Detect which cell encompasses the target text, then output its [x, y] center coordinate. 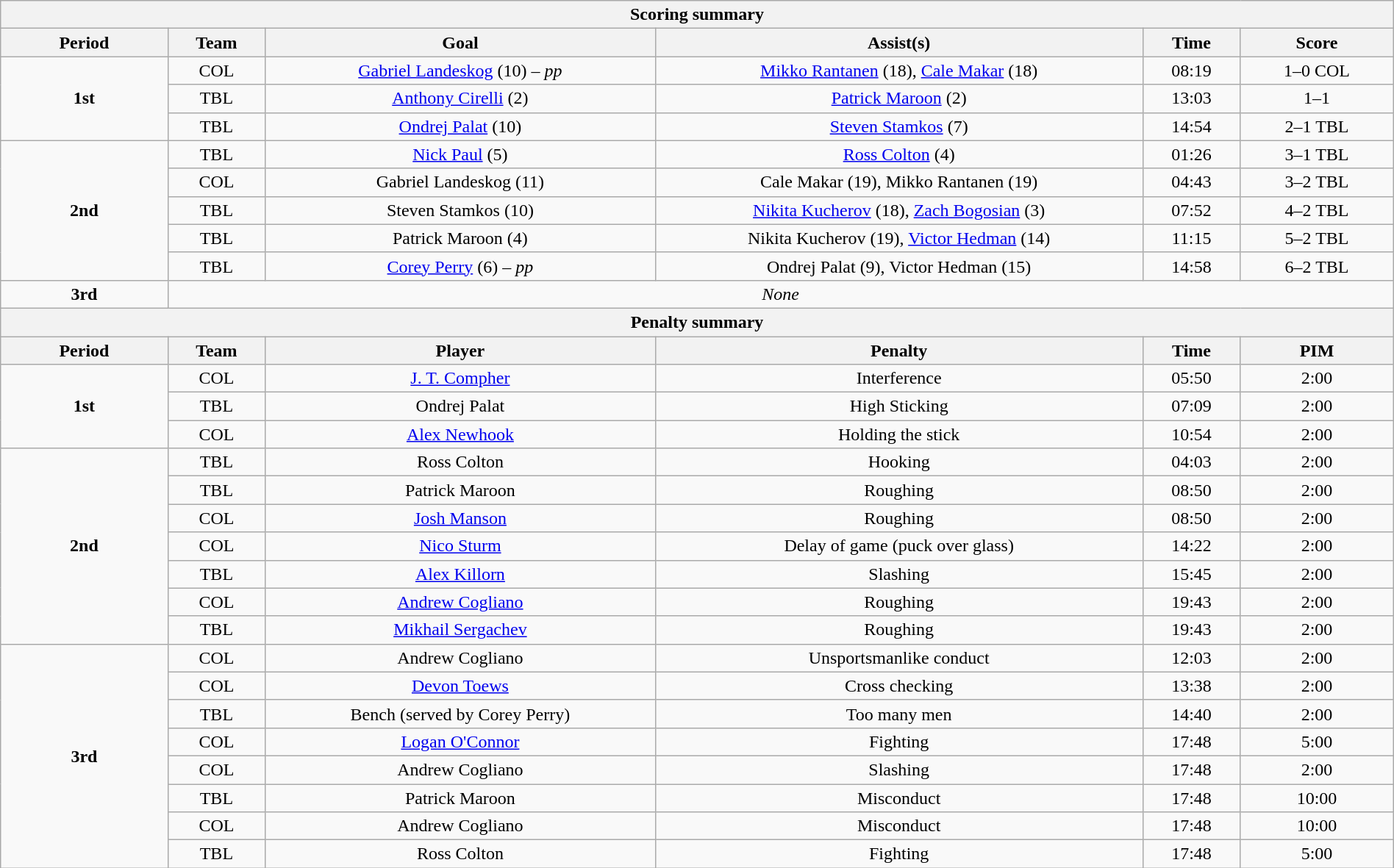
Corey Perry (6) – pp [460, 266]
J. T. Compher [460, 379]
5–2 TBL [1317, 238]
Alex Killorn [460, 574]
Logan O'Connor [460, 742]
Unsportsmanlike conduct [898, 658]
Delay of game (puck over glass) [898, 546]
13:38 [1191, 686]
Steven Stamkos (7) [898, 126]
07:52 [1191, 210]
6–2 TBL [1317, 266]
04:43 [1191, 182]
01:26 [1191, 154]
Josh Manson [460, 518]
None [781, 294]
Too many men [898, 714]
3–2 TBL [1317, 182]
15:45 [1191, 574]
14:40 [1191, 714]
Interference [898, 379]
05:50 [1191, 379]
Devon Toews [460, 686]
07:09 [1191, 406]
Ross Colton (4) [898, 154]
14:22 [1191, 546]
Steven Stamkos (10) [460, 210]
Scoring summary [697, 15]
Bench (served by Corey Perry) [460, 714]
08:19 [1191, 71]
Mikhail Sergachev [460, 630]
Penalty [898, 351]
Gabriel Landeskog (11) [460, 182]
Hooking [898, 462]
Penalty summary [697, 322]
1–0 COL [1317, 71]
13:03 [1191, 98]
Nick Paul (5) [460, 154]
Gabriel Landeskog (10) – pp [460, 71]
10:54 [1191, 434]
Cale Makar (19), Mikko Rantanen (19) [898, 182]
3–1 TBL [1317, 154]
Nikita Kucherov (19), Victor Hedman (14) [898, 238]
Patrick Maroon (4) [460, 238]
PIM [1317, 351]
Goal [460, 43]
4–2 TBL [1317, 210]
High Sticking [898, 406]
Assist(s) [898, 43]
Patrick Maroon (2) [898, 98]
Score [1317, 43]
Ondrej Palat (9), Victor Hedman (15) [898, 266]
Anthony Cirelli (2) [460, 98]
2–1 TBL [1317, 126]
11:15 [1191, 238]
Ondrej Palat [460, 406]
Holding the stick [898, 434]
Cross checking [898, 686]
Player [460, 351]
12:03 [1191, 658]
Ondrej Palat (10) [460, 126]
04:03 [1191, 462]
Alex Newhook [460, 434]
Nico Sturm [460, 546]
14:58 [1191, 266]
Mikko Rantanen (18), Cale Makar (18) [898, 71]
1–1 [1317, 98]
Nikita Kucherov (18), Zach Bogosian (3) [898, 210]
14:54 [1191, 126]
